Return the (x, y) coordinate for the center point of the cell that contains the specified text.  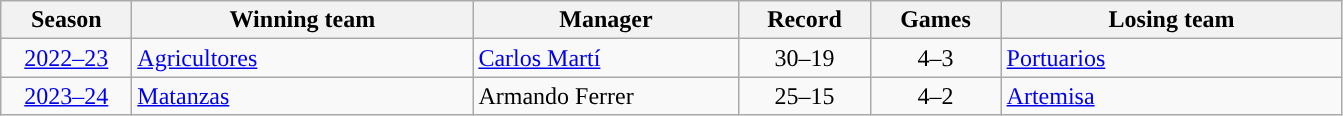
4–3 (936, 58)
2022–23 (66, 58)
Games (936, 20)
Matanzas (302, 96)
Winning team (302, 20)
Carlos Martí (606, 58)
Record (804, 20)
Portuarios (1172, 58)
Artemisa (1172, 96)
4–2 (936, 96)
Agricultores (302, 58)
2023–24 (66, 96)
Season (66, 20)
25–15 (804, 96)
Armando Ferrer (606, 96)
Manager (606, 20)
Losing team (1172, 20)
30–19 (804, 58)
